Detect which cell encompasses the target text, then output its (X, Y) center coordinate. 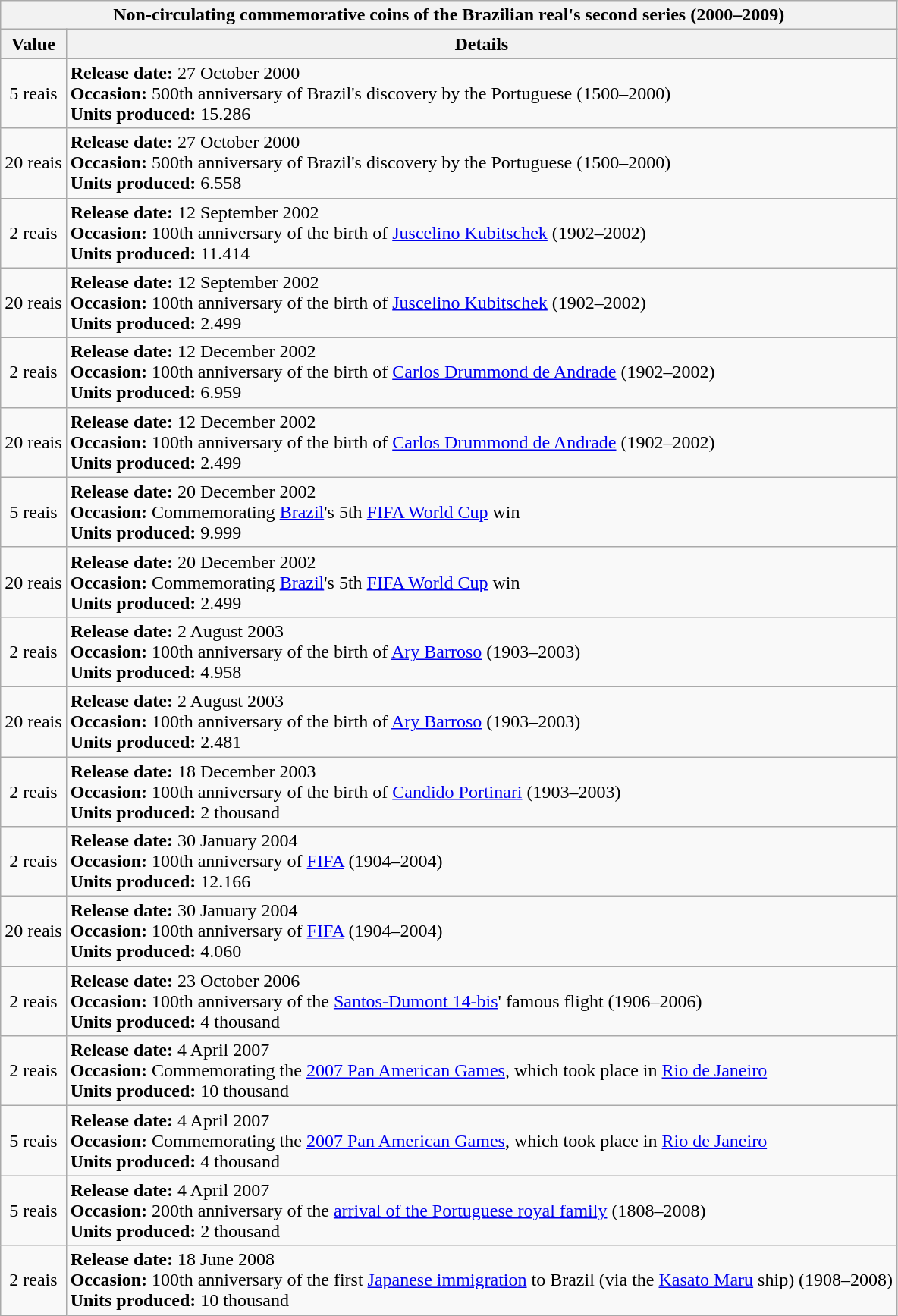
Release date: 12 September 2002Occasion: 100th anniversary of the birth of Juscelino Kubitschek (1902–2002)Units produced: 2.499 (482, 303)
Release date: 4 April 2007Occasion: Commemorating the 2007 Pan American Games, which took place in Rio de JaneiroUnits produced: 4 thousand (482, 1141)
Release date: 30 January 2004Occasion: 100th anniversary of FIFA (1904–2004)Units produced: 4.060 (482, 931)
Release date: 30 January 2004Occasion: 100th anniversary of FIFA (1904–2004)Units produced: 12.166 (482, 862)
Details (482, 44)
Release date: 12 December 2002Occasion: 100th anniversary of the birth of Carlos Drummond de Andrade (1902–2002)Units produced: 6.959 (482, 372)
Release date: 12 September 2002Occasion: 100th anniversary of the birth of Juscelino Kubitschek (1902–2002)Units produced: 11.414 (482, 233)
Release date: 27 October 2000Occasion: 500th anniversary of Brazil's discovery by the Portuguese (1500–2000)Units produced: 15.286 (482, 93)
Release date: 27 October 2000Occasion: 500th anniversary of Brazil's discovery by the Portuguese (1500–2000)Units produced: 6.558 (482, 163)
Release date: 2 August 2003Occasion: 100th anniversary of the birth of Ary Barroso (1903–2003)Units produced: 4.958 (482, 652)
Release date: 4 April 2007Occasion: Commemorating the 2007 Pan American Games, which took place in Rio de JaneiroUnits produced: 10 thousand (482, 1071)
Release date: 20 December 2002Occasion: Commemorating Brazil's 5th FIFA World Cup winUnits produced: 9.999 (482, 512)
Release date: 2 August 2003Occasion: 100th anniversary of the birth of Ary Barroso (1903–2003)Units produced: 2.481 (482, 721)
Value (33, 44)
Release date: 12 December 2002Occasion: 100th anniversary of the birth of Carlos Drummond de Andrade (1902–2002)Units produced: 2.499 (482, 442)
Release date: 20 December 2002Occasion: Commemorating Brazil's 5th FIFA World Cup winUnits produced: 2.499 (482, 582)
Release date: 4 April 2007Occasion: 200th anniversary of the arrival of the Portuguese royal family (1808–2008)Units produced: 2 thousand (482, 1211)
Release date: 23 October 2006Occasion: 100th anniversary of the Santos-Dumont 14-bis' famous flight (1906–2006)Units produced: 4 thousand (482, 1001)
Non-circulating commemorative coins of the Brazilian real's second series (2000–2009) (449, 15)
Release date: 18 December 2003Occasion: 100th anniversary of the birth of Candido Portinari (1903–2003)Units produced: 2 thousand (482, 792)
